Extract the (X, Y) coordinate from the center of the cell holding the provided text.  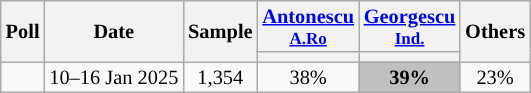
1,354 (220, 78)
Poll (23, 30)
23% (495, 78)
AntonescuA.Ro (308, 26)
Date (114, 30)
GeorgescuInd. (410, 26)
38% (308, 78)
10–16 Jan 2025 (114, 78)
Others (495, 30)
39% (410, 78)
Sample (220, 30)
